Return [X, Y] of the center of cell containing provided text 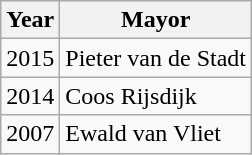
Year [30, 20]
Mayor [156, 20]
Ewald van Vliet [156, 134]
Pieter van de Stadt [156, 58]
2015 [30, 58]
2014 [30, 96]
2007 [30, 134]
Coos Rijsdijk [156, 96]
